Determine the [x, y] coordinate at the center of the cell enclosing the given text.  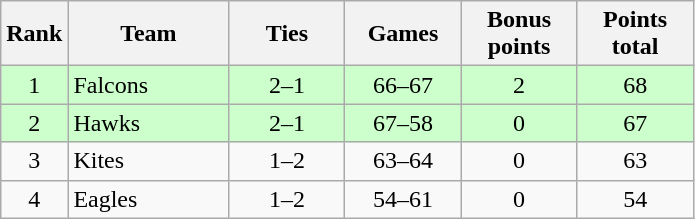
Hawks [148, 123]
Eagles [148, 199]
4 [34, 199]
Pointstotal [635, 34]
Games [403, 34]
67–58 [403, 123]
Bonuspoints [519, 34]
68 [635, 85]
63 [635, 161]
1 [34, 85]
Rank [34, 34]
Falcons [148, 85]
Team [148, 34]
66–67 [403, 85]
Ties [287, 34]
54–61 [403, 199]
67 [635, 123]
63–64 [403, 161]
Kites [148, 161]
3 [34, 161]
54 [635, 199]
